Scan for the cell matching the given text and deliver its [x, y] coordinate at center. 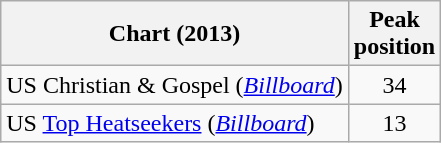
13 [394, 123]
Peakposition [394, 34]
US Christian & Gospel (Billboard) [175, 85]
Chart (2013) [175, 34]
US Top Heatseekers (Billboard) [175, 123]
34 [394, 85]
